Find where the given text appears and provide that cell's center as (x, y) coordinate. 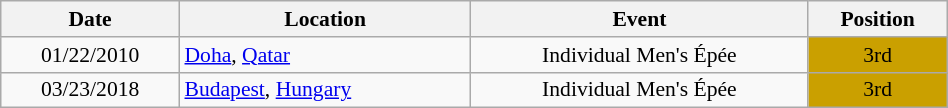
Doha, Qatar (324, 55)
Position (878, 19)
Event (640, 19)
01/22/2010 (90, 55)
Date (90, 19)
Location (324, 19)
03/23/2018 (90, 90)
Budapest, Hungary (324, 90)
